Detect which cell encompasses the target text, then output its (X, Y) center coordinate. 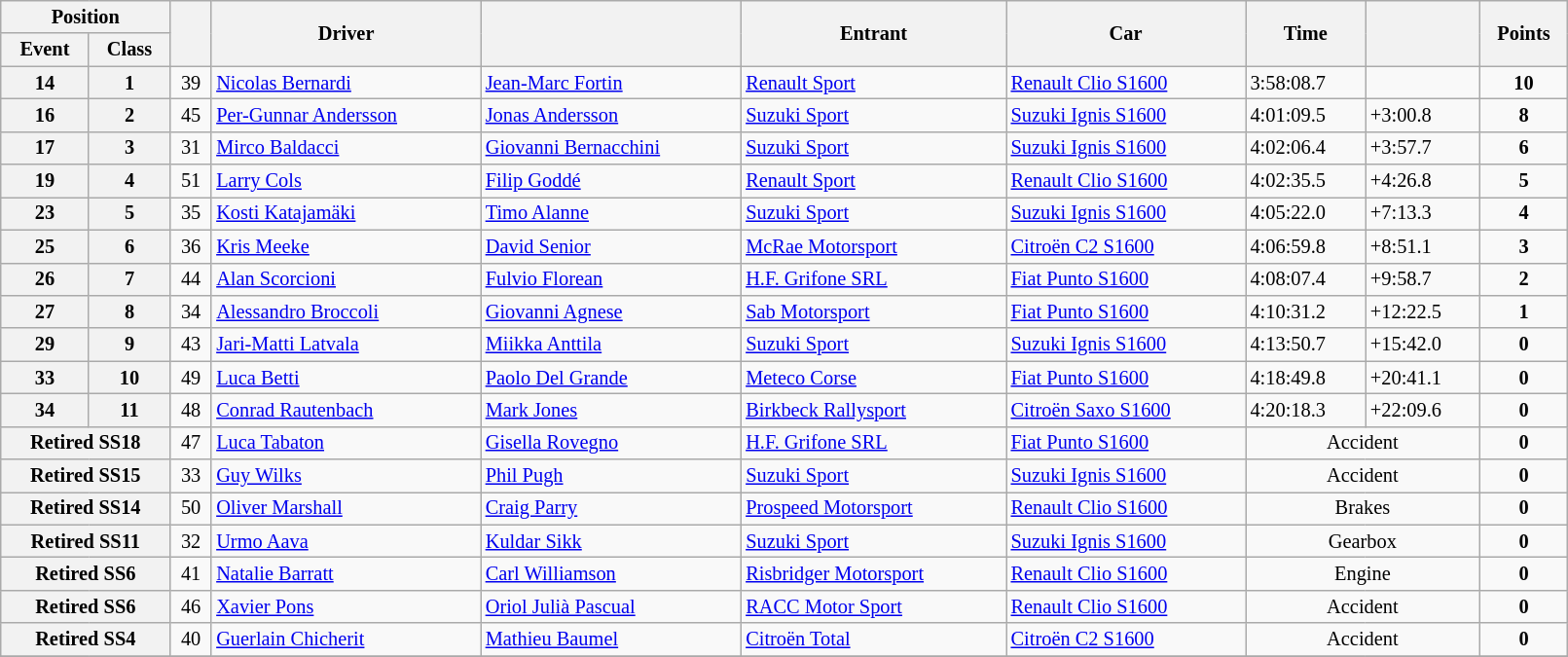
Miikka Anttila (611, 345)
Prospeed Motorsport (873, 508)
+8:51.1 (1423, 246)
Retired SS4 (86, 639)
+12:22.5 (1423, 311)
Engine (1363, 573)
+22:09.6 (1423, 410)
16 (45, 115)
Carl Williamson (611, 573)
25 (45, 246)
Mark Jones (611, 410)
4:02:35.5 (1306, 181)
4:10:31.2 (1306, 311)
Alessandro Broccoli (346, 311)
Driver (346, 33)
Time (1306, 33)
Giovanni Agnese (611, 311)
41 (191, 573)
Position (86, 17)
Mathieu Baumel (611, 639)
50 (191, 508)
Meteco Corse (873, 378)
4:06:59.8 (1306, 246)
Retired SS14 (86, 508)
+15:42.0 (1423, 345)
19 (45, 181)
Risbridger Motorsport (873, 573)
RACC Motor Sport (873, 606)
4:18:49.8 (1306, 378)
+9:58.7 (1423, 279)
Urmo Aava (346, 541)
17 (45, 148)
Class (129, 50)
David Senior (611, 246)
Phil Pugh (611, 476)
27 (45, 311)
4:02:06.4 (1306, 148)
Conrad Rautenbach (346, 410)
29 (45, 345)
23 (45, 213)
Fulvio Florean (611, 279)
Citroën Saxo S1600 (1126, 410)
Giovanni Bernacchini (611, 148)
Nicolas Bernardi (346, 83)
Per-Gunnar Andersson (346, 115)
44 (191, 279)
Larry Cols (346, 181)
Jean-Marc Fortin (611, 83)
35 (191, 213)
Oriol Julià Pascual (611, 606)
4:05:22.0 (1306, 213)
Kuldar Sikk (611, 541)
3:58:08.7 (1306, 83)
Filip Goddé (611, 181)
McRae Motorsport (873, 246)
Kosti Katajamäki (346, 213)
Event (45, 50)
Sab Motorsport (873, 311)
Paolo Del Grande (611, 378)
+20:41.1 (1423, 378)
47 (191, 443)
4:08:07.4 (1306, 279)
40 (191, 639)
9 (129, 345)
4:01:09.5 (1306, 115)
11 (129, 410)
43 (191, 345)
Gearbox (1363, 541)
Retired SS18 (86, 443)
Citroën Total (873, 639)
7 (129, 279)
46 (191, 606)
32 (191, 541)
Points (1524, 33)
+3:00.8 (1423, 115)
Retired SS11 (86, 541)
Gisella Rovegno (611, 443)
49 (191, 378)
Mirco Baldacci (346, 148)
26 (45, 279)
31 (191, 148)
45 (191, 115)
Jonas Andersson (611, 115)
Natalie Barratt (346, 573)
Guy Wilks (346, 476)
Luca Betti (346, 378)
48 (191, 410)
Kris Meeke (346, 246)
Xavier Pons (346, 606)
Retired SS15 (86, 476)
14 (45, 83)
Guerlain Chicherit (346, 639)
Car (1126, 33)
Jari-Matti Latvala (346, 345)
4:20:18.3 (1306, 410)
Birkbeck Rallysport (873, 410)
Oliver Marshall (346, 508)
+7:13.3 (1423, 213)
Luca Tabaton (346, 443)
51 (191, 181)
+3:57.7 (1423, 148)
Brakes (1363, 508)
Craig Parry (611, 508)
36 (191, 246)
4:13:50.7 (1306, 345)
39 (191, 83)
Alan Scorcioni (346, 279)
Timo Alanne (611, 213)
Entrant (873, 33)
+4:26.8 (1423, 181)
